Locate the cell with the specified text and output its (x, y) center coordinate. 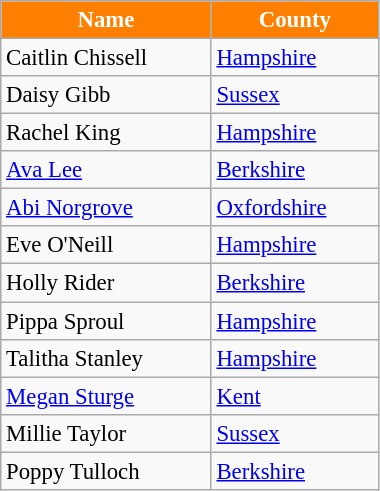
Talitha Stanley (106, 358)
Rachel King (106, 133)
Pippa Sproul (106, 321)
Kent (294, 396)
Name (106, 20)
Abi Norgrove (106, 208)
Daisy Gibb (106, 95)
Holly Rider (106, 283)
Eve O'Neill (106, 245)
Oxfordshire (294, 208)
Millie Taylor (106, 433)
Megan Sturge (106, 396)
County (294, 20)
Ava Lee (106, 170)
Caitlin Chissell (106, 58)
Poppy Tulloch (106, 471)
